Pinpoint the cell where the given text exists, returning its (X, Y) midpoint coordinate. 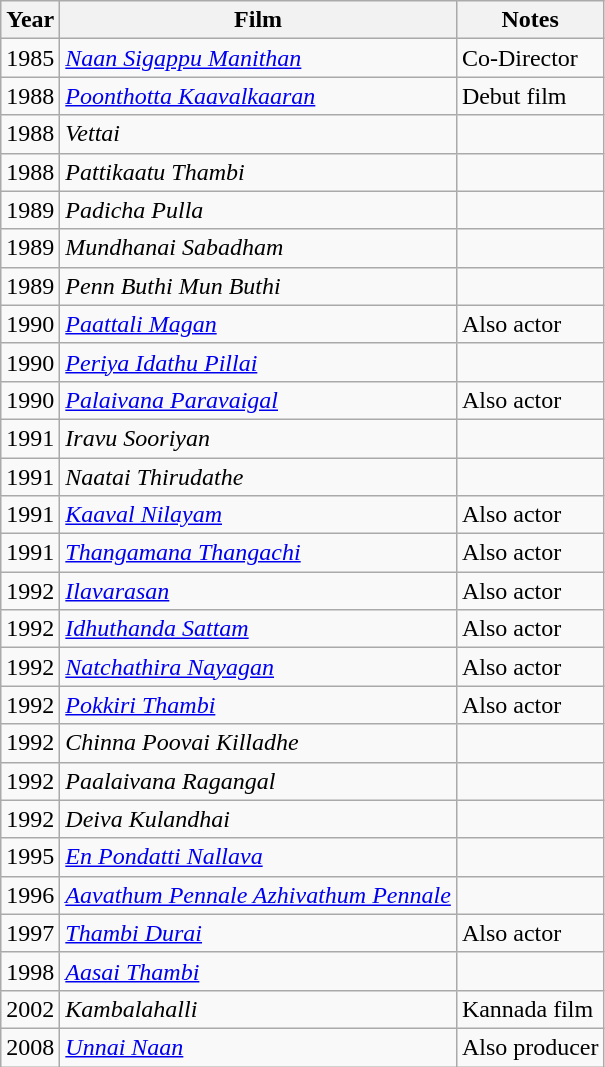
Idhuthanda Sattam (258, 629)
Naan Sigappu Manithan (258, 58)
Thangamana Thangachi (258, 553)
Thambi Durai (258, 933)
2008 (30, 1047)
Kaaval Nilayam (258, 515)
Padicha Pulla (258, 210)
1995 (30, 857)
Pattikaatu Thambi (258, 172)
Pokkiri Thambi (258, 705)
Periya Idathu Pillai (258, 362)
Kannada film (530, 1009)
Mundhanai Sabadham (258, 248)
Ilavarasan (258, 591)
Penn Buthi Mun Buthi (258, 286)
1998 (30, 971)
1996 (30, 895)
Iravu Sooriyan (258, 438)
Unnai Naan (258, 1047)
Poonthotta Kaavalkaaran (258, 96)
Paattali Magan (258, 324)
Notes (530, 20)
Vettai (258, 134)
Aasai Thambi (258, 971)
Co-Director (530, 58)
Deiva Kulandhai (258, 819)
Chinna Poovai Killadhe (258, 743)
Palaivana Paravaigal (258, 400)
1997 (30, 933)
Year (30, 20)
En Pondatti Nallava (258, 857)
1985 (30, 58)
Kambalahalli (258, 1009)
Paalaivana Ragangal (258, 781)
Aavathum Pennale Azhivathum Pennale (258, 895)
Natchathira Nayagan (258, 667)
Naatai Thirudathe (258, 477)
Film (258, 20)
Also producer (530, 1047)
Debut film (530, 96)
2002 (30, 1009)
